Detect which cell encompasses the target text, then output its (X, Y) center coordinate. 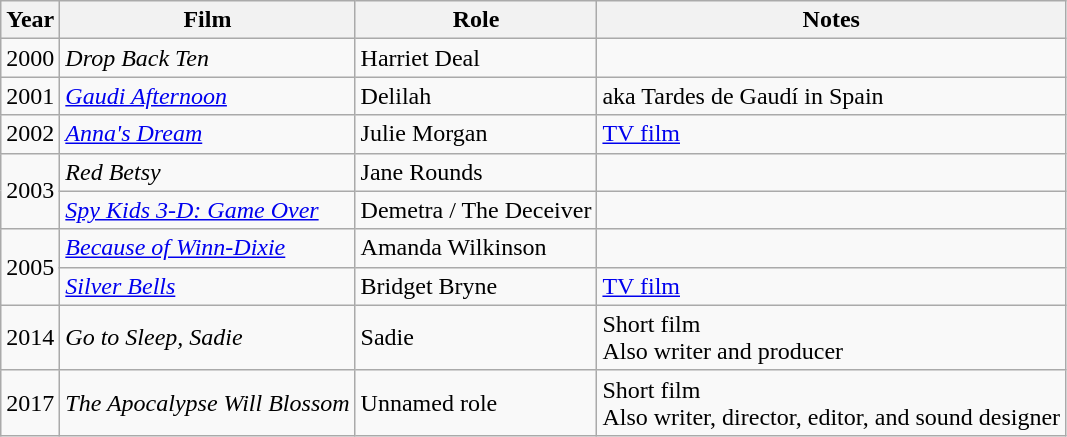
Because of Winn-Dixie (208, 248)
Year (30, 20)
2002 (30, 134)
2017 (30, 402)
Unnamed role (476, 402)
Red Betsy (208, 172)
Gaudi Afternoon (208, 96)
Go to Sleep, Sadie (208, 338)
2000 (30, 58)
Drop Back Ten (208, 58)
2005 (30, 267)
2001 (30, 96)
aka Tardes de Gaudí in Spain (832, 96)
Bridget Bryne (476, 286)
Role (476, 20)
Harriet Deal (476, 58)
Jane Rounds (476, 172)
Amanda Wilkinson (476, 248)
Spy Kids 3-D: Game Over (208, 210)
Short filmAlso writer, director, editor, and sound designer (832, 402)
Demetra / The Deceiver (476, 210)
Julie Morgan (476, 134)
Sadie (476, 338)
Anna's Dream (208, 134)
2014 (30, 338)
Delilah (476, 96)
Silver Bells (208, 286)
2003 (30, 191)
Film (208, 20)
The Apocalypse Will Blossom (208, 402)
Short filmAlso writer and producer (832, 338)
Notes (832, 20)
